Pinpoint the cell where the given text exists, returning its [X, Y] midpoint coordinate. 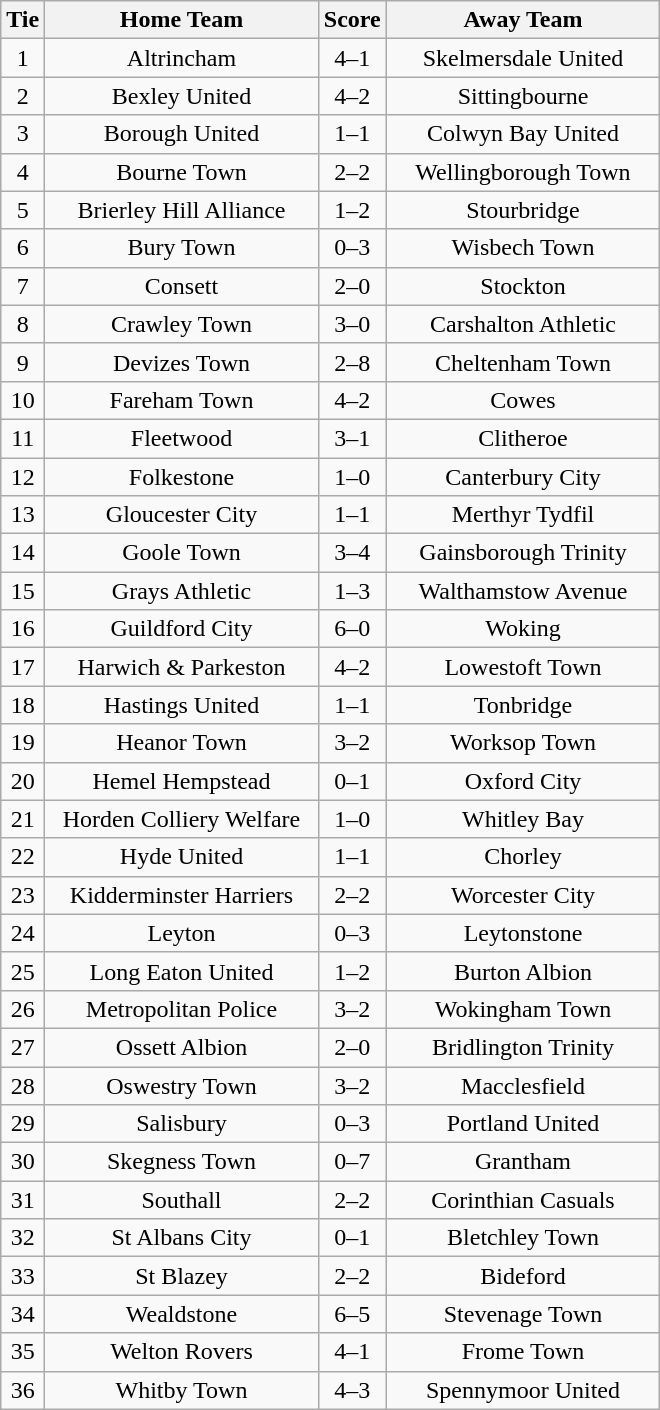
Score [352, 20]
Spennymoor United [523, 1390]
Leyton [182, 933]
28 [23, 1085]
30 [23, 1162]
4 [23, 172]
Long Eaton United [182, 971]
Away Team [523, 20]
8 [23, 324]
35 [23, 1352]
13 [23, 515]
7 [23, 286]
27 [23, 1047]
6 [23, 248]
Wokingham Town [523, 1009]
Oxford City [523, 781]
4–3 [352, 1390]
Ossett Albion [182, 1047]
11 [23, 438]
Merthyr Tydfil [523, 515]
20 [23, 781]
Fareham Town [182, 400]
Hastings United [182, 705]
Bridlington Trinity [523, 1047]
Colwyn Bay United [523, 134]
3 [23, 134]
9 [23, 362]
Crawley Town [182, 324]
Cowes [523, 400]
St Blazey [182, 1276]
Gloucester City [182, 515]
Wisbech Town [523, 248]
16 [23, 629]
17 [23, 667]
Clitheroe [523, 438]
Lowestoft Town [523, 667]
22 [23, 857]
Home Team [182, 20]
Wealdstone [182, 1314]
6–0 [352, 629]
14 [23, 553]
18 [23, 705]
Bury Town [182, 248]
25 [23, 971]
Guildford City [182, 629]
26 [23, 1009]
33 [23, 1276]
Bourne Town [182, 172]
Frome Town [523, 1352]
Cheltenham Town [523, 362]
Oswestry Town [182, 1085]
3–4 [352, 553]
St Albans City [182, 1238]
3–1 [352, 438]
32 [23, 1238]
10 [23, 400]
Wellingborough Town [523, 172]
Carshalton Athletic [523, 324]
Burton Albion [523, 971]
Grays Athletic [182, 591]
Walthamstow Avenue [523, 591]
23 [23, 895]
Gainsborough Trinity [523, 553]
Altrincham [182, 58]
Metropolitan Police [182, 1009]
Salisbury [182, 1124]
24 [23, 933]
15 [23, 591]
Bideford [523, 1276]
Tie [23, 20]
Consett [182, 286]
5 [23, 210]
12 [23, 477]
Whitby Town [182, 1390]
Whitley Bay [523, 819]
3–0 [352, 324]
Bexley United [182, 96]
Heanor Town [182, 743]
Welton Rovers [182, 1352]
Canterbury City [523, 477]
Goole Town [182, 553]
Brierley Hill Alliance [182, 210]
Grantham [523, 1162]
Hemel Hempstead [182, 781]
21 [23, 819]
1 [23, 58]
Sittingbourne [523, 96]
2–8 [352, 362]
6–5 [352, 1314]
Bletchley Town [523, 1238]
Stourbridge [523, 210]
Kidderminster Harriers [182, 895]
Portland United [523, 1124]
Tonbridge [523, 705]
34 [23, 1314]
Chorley [523, 857]
Borough United [182, 134]
Stevenage Town [523, 1314]
Folkestone [182, 477]
Hyde United [182, 857]
Stockton [523, 286]
Macclesfield [523, 1085]
Worcester City [523, 895]
Devizes Town [182, 362]
29 [23, 1124]
1–3 [352, 591]
Corinthian Casuals [523, 1200]
Skelmersdale United [523, 58]
Southall [182, 1200]
Horden Colliery Welfare [182, 819]
Worksop Town [523, 743]
Woking [523, 629]
31 [23, 1200]
Leytonstone [523, 933]
36 [23, 1390]
Harwich & Parkeston [182, 667]
Fleetwood [182, 438]
19 [23, 743]
Skegness Town [182, 1162]
0–7 [352, 1162]
2 [23, 96]
